Find where the given text appears and provide that cell's center as (X, Y) coordinate. 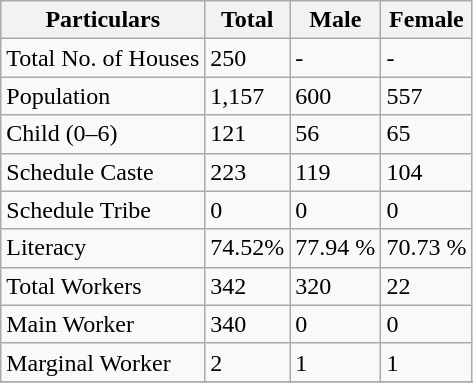
22 (426, 286)
340 (248, 324)
Male (336, 20)
342 (248, 286)
74.52% (248, 248)
320 (336, 286)
70.73 % (426, 248)
Total (248, 20)
Marginal Worker (103, 362)
77.94 % (336, 248)
119 (336, 172)
65 (426, 134)
Total No. of Houses (103, 58)
1,157 (248, 96)
56 (336, 134)
104 (426, 172)
121 (248, 134)
Child (0–6) (103, 134)
Main Worker (103, 324)
Literacy (103, 248)
Population (103, 96)
250 (248, 58)
Female (426, 20)
Schedule Tribe (103, 210)
Schedule Caste (103, 172)
Particulars (103, 20)
Total Workers (103, 286)
557 (426, 96)
2 (248, 362)
223 (248, 172)
600 (336, 96)
